Determine the (x, y) coordinate at the center of the cell enclosing the given text.  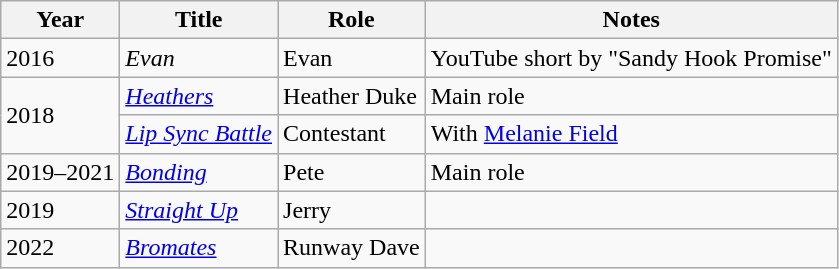
Runway Dave (352, 248)
Bonding (199, 172)
Straight Up (199, 210)
2022 (60, 248)
Bromates (199, 248)
2016 (60, 58)
Heathers (199, 96)
2018 (60, 115)
Lip Sync Battle (199, 134)
Notes (631, 20)
Heather Duke (352, 96)
Pete (352, 172)
YouTube short by "Sandy Hook Promise" (631, 58)
Title (199, 20)
2019–2021 (60, 172)
Role (352, 20)
Year (60, 20)
2019 (60, 210)
With Melanie Field (631, 134)
Jerry (352, 210)
Contestant (352, 134)
